Locate the cell with the specified text and output its [x, y] center coordinate. 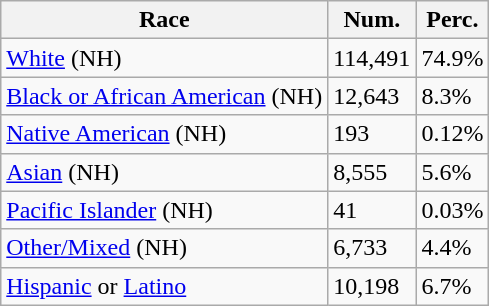
5.6% [452, 172]
Black or African American (NH) [164, 96]
White (NH) [164, 58]
Perc. [452, 20]
Pacific Islander (NH) [164, 210]
Native American (NH) [164, 134]
6.7% [452, 286]
0.03% [452, 210]
74.9% [452, 58]
Num. [372, 20]
Race [164, 20]
8,555 [372, 172]
0.12% [452, 134]
Asian (NH) [164, 172]
8.3% [452, 96]
6,733 [372, 248]
12,643 [372, 96]
114,491 [372, 58]
Hispanic or Latino [164, 286]
193 [372, 134]
Other/Mixed (NH) [164, 248]
41 [372, 210]
4.4% [452, 248]
10,198 [372, 286]
